Detect which cell encompasses the target text, then output its (x, y) center coordinate. 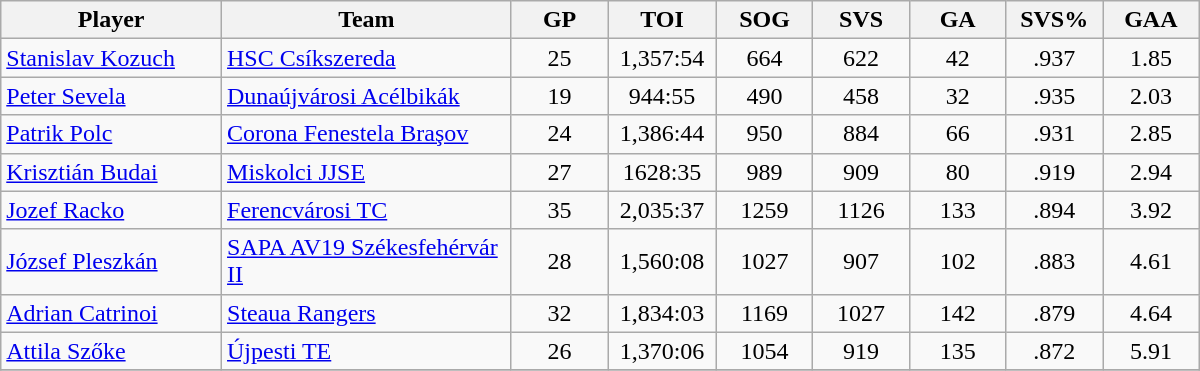
GA (958, 20)
1,386:44 (662, 134)
944:55 (662, 96)
HSC Csíkszereda (367, 58)
.931 (1054, 134)
4.61 (1150, 262)
1,560:08 (662, 262)
4.64 (1150, 313)
Ferencvárosi TC (367, 210)
102 (958, 262)
5.91 (1150, 351)
.919 (1054, 172)
TOI (662, 20)
919 (862, 351)
19 (560, 96)
133 (958, 210)
142 (958, 313)
SVS (862, 20)
Jozef Racko (112, 210)
1169 (764, 313)
SOG (764, 20)
József Pleszkán (112, 262)
.935 (1054, 96)
42 (958, 58)
2,035:37 (662, 210)
458 (862, 96)
1.85 (1150, 58)
1,370:06 (662, 351)
950 (764, 134)
907 (862, 262)
Attila Szőke (112, 351)
3.92 (1150, 210)
989 (764, 172)
.883 (1054, 262)
622 (862, 58)
2.03 (1150, 96)
Patrik Polc (112, 134)
Stanislav Kozuch (112, 58)
Peter Sevela (112, 96)
GAA (1150, 20)
Corona Fenestela Braşov (367, 134)
35 (560, 210)
.879 (1054, 313)
.872 (1054, 351)
884 (862, 134)
1054 (764, 351)
Team (367, 20)
135 (958, 351)
SAPA AV19 Székesfehérvár II (367, 262)
Steaua Rangers (367, 313)
66 (958, 134)
26 (560, 351)
27 (560, 172)
24 (560, 134)
Újpesti TE (367, 351)
25 (560, 58)
SVS% (1054, 20)
1,834:03 (662, 313)
909 (862, 172)
Player (112, 20)
490 (764, 96)
664 (764, 58)
GP (560, 20)
1126 (862, 210)
Dunaújvárosi Acélbikák (367, 96)
.937 (1054, 58)
80 (958, 172)
28 (560, 262)
2.85 (1150, 134)
1628:35 (662, 172)
.894 (1054, 210)
1,357:54 (662, 58)
Krisztián Budai (112, 172)
Miskolci JJSE (367, 172)
2.94 (1150, 172)
Adrian Catrinoi (112, 313)
1259 (764, 210)
